For the text-containing cell, return its midpoint in [X, Y] coordinate format. 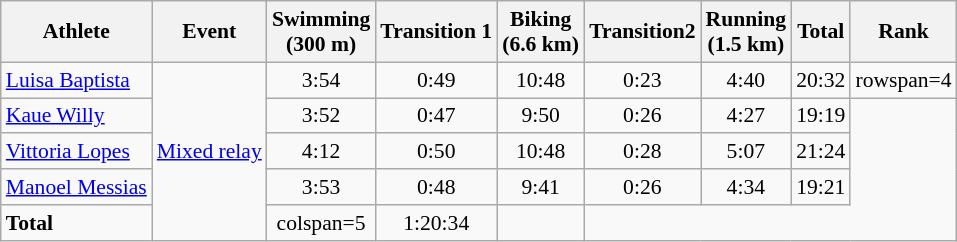
0:23 [642, 80]
Vittoria Lopes [76, 152]
Luisa Baptista [76, 80]
21:24 [820, 152]
0:50 [436, 152]
19:19 [820, 116]
4:12 [321, 152]
4:27 [746, 116]
4:40 [746, 80]
Kaue Willy [76, 116]
Running(1.5 km) [746, 32]
0:47 [436, 116]
1:20:34 [436, 223]
Athlete [76, 32]
9:50 [540, 116]
colspan=5 [321, 223]
Event [210, 32]
0:48 [436, 187]
Transition 1 [436, 32]
Transition2 [642, 32]
4:34 [746, 187]
0:49 [436, 80]
3:52 [321, 116]
Biking(6.6 km) [540, 32]
Swimming(300 m) [321, 32]
Rank [903, 32]
Manoel Messias [76, 187]
0:28 [642, 152]
rowspan=4 [903, 80]
3:54 [321, 80]
20:32 [820, 80]
9:41 [540, 187]
Mixed relay [210, 151]
3:53 [321, 187]
5:07 [746, 152]
19:21 [820, 187]
